Output the [X, Y] coordinate of the center of the cell containing the given text.  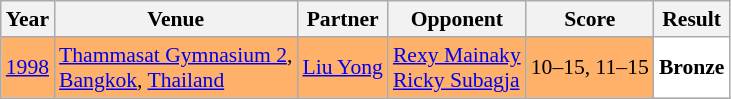
Liu Yong [342, 68]
Bronze [692, 68]
Year [28, 19]
Partner [342, 19]
Rexy Mainaky Ricky Subagja [457, 68]
Thammasat Gymnasium 2,Bangkok, Thailand [176, 68]
Venue [176, 19]
Score [590, 19]
10–15, 11–15 [590, 68]
1998 [28, 68]
Result [692, 19]
Opponent [457, 19]
